Capture the cell that displays the provided text and extract its (x, y) central coordinate. 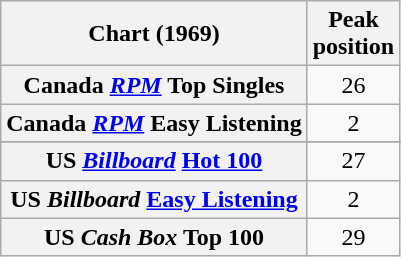
27 (353, 161)
Canada RPM Top Singles (154, 85)
Chart (1969) (154, 34)
Peakposition (353, 34)
US Billboard Easy Listening (154, 199)
US Billboard Hot 100 (154, 161)
29 (353, 237)
26 (353, 85)
US Cash Box Top 100 (154, 237)
Canada RPM Easy Listening (154, 123)
